For the text-containing cell, return its midpoint in [x, y] coordinate format. 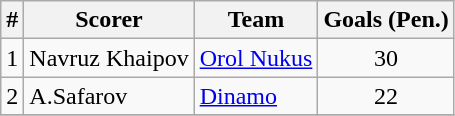
Scorer [109, 20]
Team [256, 20]
Dinamo [256, 96]
A.Safarov [109, 96]
Orol Nukus [256, 58]
1 [12, 58]
2 [12, 96]
30 [386, 58]
22 [386, 96]
Navruz Khaipov [109, 58]
Goals (Pen.) [386, 20]
# [12, 20]
